Detect which cell encompasses the target text, then output its [x, y] center coordinate. 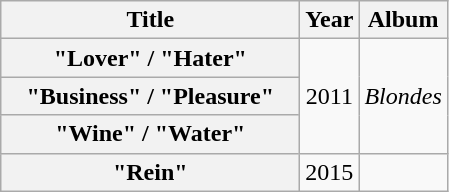
"Rein" [150, 172]
"Lover" / "Hater" [150, 58]
Blondes [403, 96]
2011 [330, 96]
2015 [330, 172]
"Wine" / "Water" [150, 134]
Year [330, 20]
"Business" / "Pleasure" [150, 96]
Album [403, 20]
Title [150, 20]
